From the cell containing the given text, extract its center point as (X, Y) coordinate. 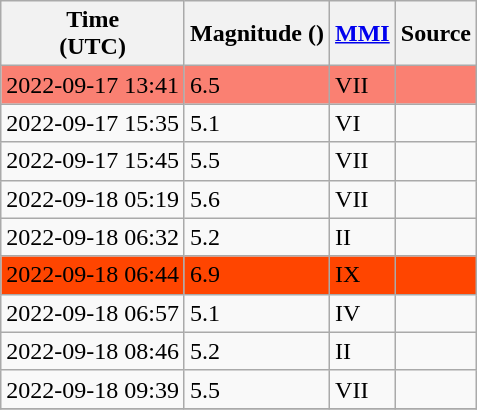
2022-09-17 15:45 (93, 161)
6.9 (256, 275)
Source (436, 34)
2022-09-17 15:35 (93, 123)
2022-09-18 05:19 (93, 199)
2022-09-17 13:41 (93, 85)
2022-09-18 06:57 (93, 313)
MMI (363, 34)
Magnitude () (256, 34)
Time(UTC) (93, 34)
IV (363, 313)
6.5 (256, 85)
2022-09-18 08:46 (93, 351)
2022-09-18 06:32 (93, 237)
IX (363, 275)
2022-09-18 09:39 (93, 389)
5.6 (256, 199)
2022-09-18 06:44 (93, 275)
VI (363, 123)
